Output the [X, Y] coordinate of the center of the cell containing the given text.  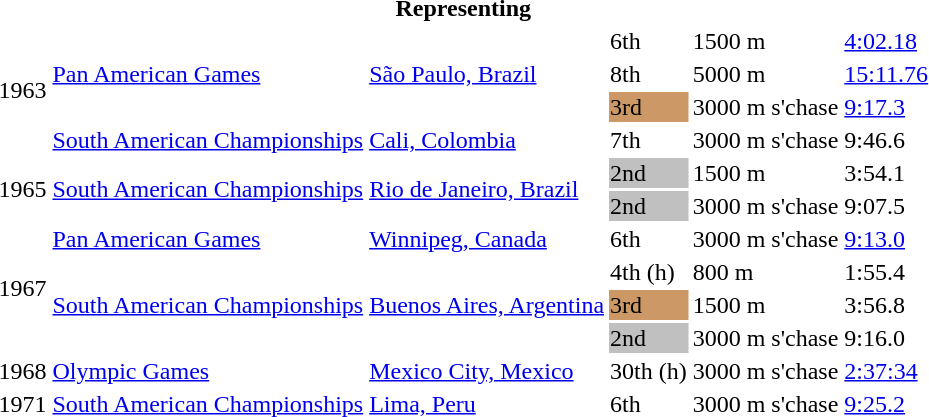
30th (h) [649, 371]
Buenos Aires, Argentina [487, 305]
Rio de Janeiro, Brazil [487, 190]
800 m [766, 272]
São Paulo, Brazil [487, 74]
4th (h) [649, 272]
7th [649, 140]
Mexico City, Mexico [487, 371]
Winnipeg, Canada [487, 239]
5000 m [766, 74]
Cali, Colombia [487, 140]
8th [649, 74]
Olympic Games [208, 371]
